Capture the cell that displays the provided text and extract its (X, Y) central coordinate. 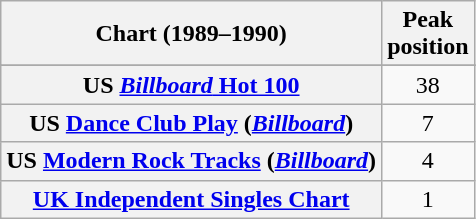
US Modern Rock Tracks (Billboard) (192, 161)
US Billboard Hot 100 (192, 85)
US Dance Club Play (Billboard) (192, 123)
Peakposition (428, 34)
1 (428, 199)
Chart (1989–1990) (192, 34)
UK Independent Singles Chart (192, 199)
4 (428, 161)
38 (428, 85)
7 (428, 123)
